Search for the cell housing the specified text and yield its [x, y] center coordinate. 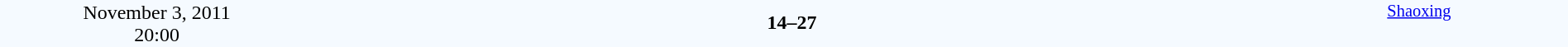
Shaoxing [1419, 23]
November 3, 201120:00 [157, 23]
14–27 [791, 22]
